Search for the cell housing the specified text and yield its [X, Y] center coordinate. 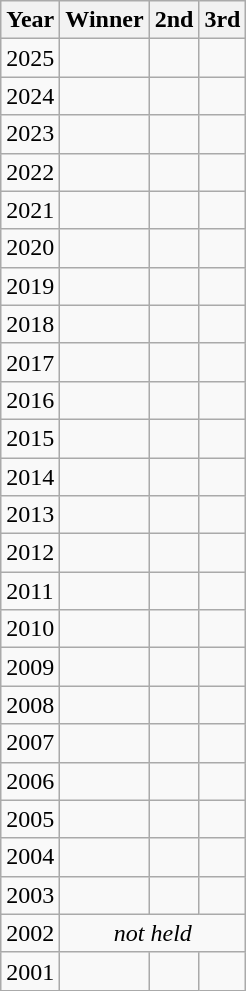
2022 [30, 172]
2021 [30, 210]
2003 [30, 895]
2010 [30, 629]
2020 [30, 248]
2018 [30, 324]
2002 [30, 933]
2012 [30, 553]
2011 [30, 591]
2009 [30, 667]
Year [30, 20]
2016 [30, 400]
Winner [104, 20]
2008 [30, 705]
2019 [30, 286]
not held [153, 933]
2005 [30, 819]
2007 [30, 743]
2014 [30, 477]
2006 [30, 781]
2025 [30, 58]
2013 [30, 515]
2004 [30, 857]
2023 [30, 134]
2015 [30, 438]
2017 [30, 362]
2001 [30, 971]
2nd [174, 20]
2024 [30, 96]
3rd [222, 20]
